Locate the cell with the specified text and output its [X, Y] center coordinate. 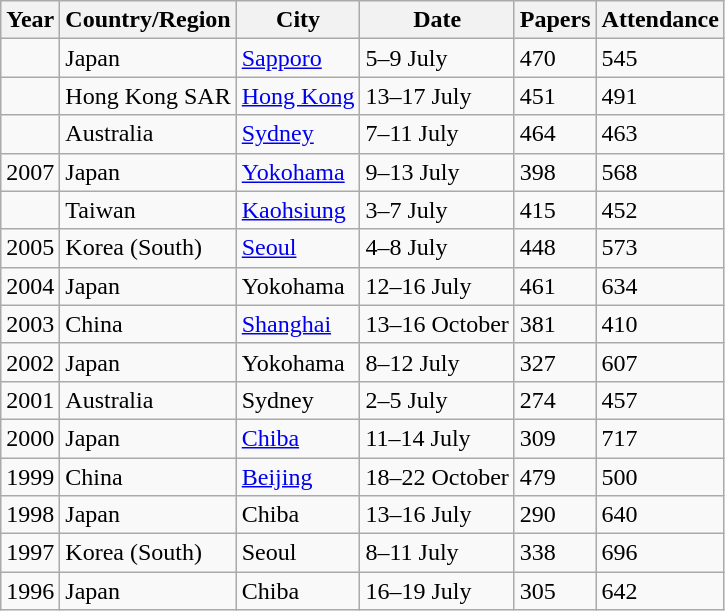
491 [660, 96]
1999 [30, 477]
410 [660, 324]
398 [555, 172]
2000 [30, 438]
13–17 July [437, 96]
607 [660, 362]
5–9 July [437, 58]
568 [660, 172]
Hong Kong SAR [148, 96]
11–14 July [437, 438]
Taiwan [148, 210]
3–7 July [437, 210]
Shanghai [298, 324]
274 [555, 400]
463 [660, 134]
Date [437, 20]
500 [660, 477]
2–5 July [437, 400]
381 [555, 324]
457 [660, 400]
1996 [30, 591]
479 [555, 477]
Attendance [660, 20]
338 [555, 553]
13–16 July [437, 515]
415 [555, 210]
9–13 July [437, 172]
452 [660, 210]
13–16 October [437, 324]
305 [555, 591]
448 [555, 248]
327 [555, 362]
573 [660, 248]
451 [555, 96]
464 [555, 134]
Country/Region [148, 20]
12–16 July [437, 286]
Hong Kong [298, 96]
290 [555, 515]
8–12 July [437, 362]
634 [660, 286]
Papers [555, 20]
2001 [30, 400]
642 [660, 591]
Beijing [298, 477]
2003 [30, 324]
470 [555, 58]
4–8 July [437, 248]
Sapporo [298, 58]
2002 [30, 362]
309 [555, 438]
Kaohsiung [298, 210]
16–19 July [437, 591]
461 [555, 286]
7–11 July [437, 134]
2005 [30, 248]
696 [660, 553]
2004 [30, 286]
640 [660, 515]
1998 [30, 515]
2007 [30, 172]
545 [660, 58]
City [298, 20]
1997 [30, 553]
717 [660, 438]
Year [30, 20]
8–11 July [437, 553]
18–22 October [437, 477]
